Detect which cell encompasses the target text, then output its (x, y) center coordinate. 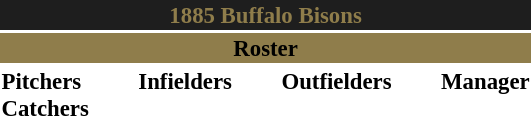
1885 Buffalo Bisons (266, 15)
Roster (266, 48)
